Capture the cell that displays the provided text and extract its (x, y) central coordinate. 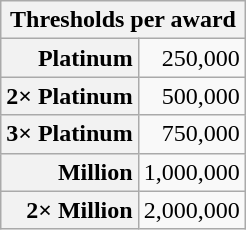
1,000,000 (192, 172)
Platinum (70, 58)
3× Platinum (70, 134)
2× Million (70, 210)
2× Platinum (70, 96)
500,000 (192, 96)
Thresholds per award (123, 20)
250,000 (192, 58)
750,000 (192, 134)
2,000,000 (192, 210)
Million (70, 172)
